Return the (X, Y) coordinate for the center point of the cell that contains the specified text.  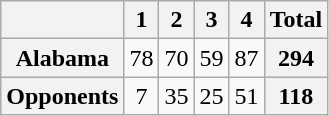
118 (296, 96)
25 (212, 96)
70 (176, 58)
59 (212, 58)
7 (142, 96)
3 (212, 20)
Opponents (62, 96)
294 (296, 58)
Alabama (62, 58)
78 (142, 58)
51 (246, 96)
4 (246, 20)
1 (142, 20)
Total (296, 20)
35 (176, 96)
87 (246, 58)
2 (176, 20)
